Scan for the cell matching the given text and deliver its (X, Y) coordinate at center. 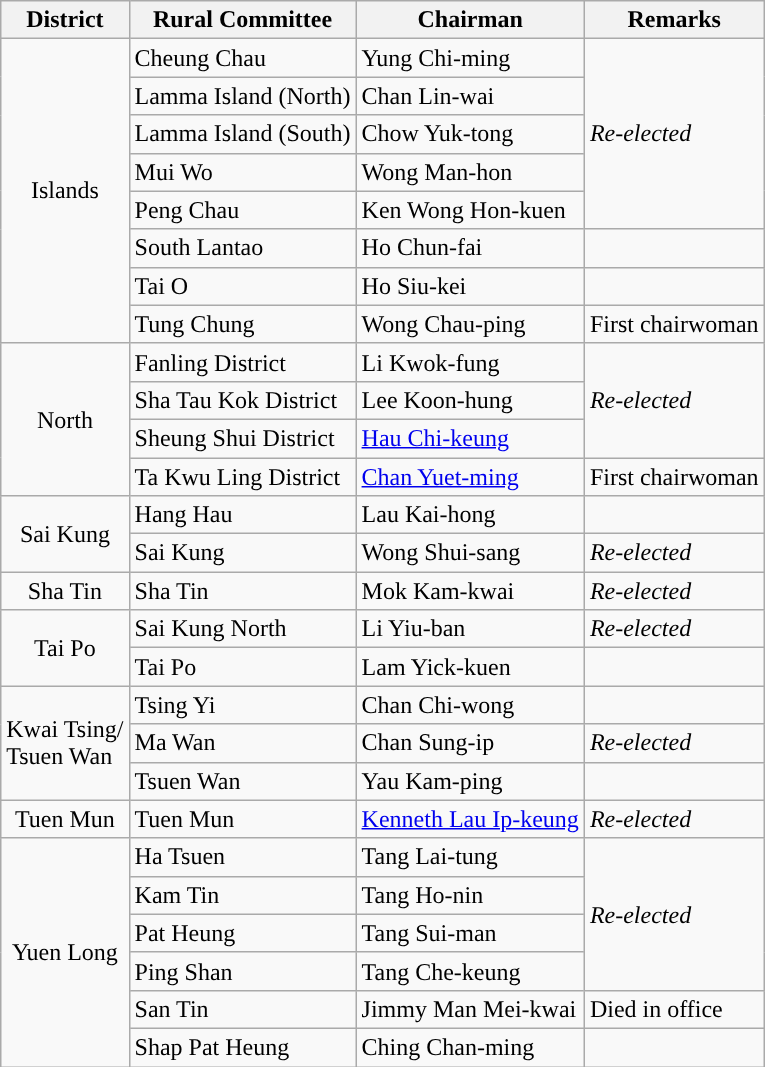
Yuen Long (65, 952)
Lamma Island (North) (242, 96)
Ho Siu-kei (470, 286)
Tang Ho-nin (470, 895)
Peng Chau (242, 210)
Rural Committee (242, 20)
Chan Chi-wong (470, 705)
Tai O (242, 286)
Yau Kam-ping (470, 781)
Sha Tau Kok District (242, 400)
Ha Tsuen (242, 857)
Chan Lin-wai (470, 96)
Kenneth Lau Ip-keung (470, 819)
Tang Che-keung (470, 971)
Chan Yuet-ming (470, 477)
Fanling District (242, 362)
Shap Pat Heung (242, 1047)
Wong Man-hon (470, 172)
San Tin (242, 1009)
Hau Chi-keung (470, 438)
Chow Yuk-tong (470, 134)
Sheung Shui District (242, 438)
North (65, 419)
Tang Sui-man (470, 933)
Ho Chun-fai (470, 248)
Chairman (470, 20)
Ching Chan-ming (470, 1047)
Sai Kung North (242, 629)
Remarks (674, 20)
Lam Yick-kuen (470, 667)
Tsing Yi (242, 705)
Cheung Chau (242, 58)
Died in office (674, 1009)
Ta Kwu Ling District (242, 477)
Islands (65, 191)
Lau Kai-hong (470, 515)
Mui Wo (242, 172)
Tang Lai-tung (470, 857)
South Lantao (242, 248)
Tsuen Wan (242, 781)
Lee Koon-hung (470, 400)
Li Yiu-ban (470, 629)
Chan Sung-ip (470, 743)
Tung Chung (242, 324)
Ma Wan (242, 743)
Kam Tin (242, 895)
Mok Kam-kwai (470, 591)
Jimmy Man Mei-kwai (470, 1009)
Ken Wong Hon-kuen (470, 210)
Pat Heung (242, 933)
Wong Shui-sang (470, 553)
Hang Hau (242, 515)
Lamma Island (South) (242, 134)
Li Kwok-fung (470, 362)
Ping Shan (242, 971)
Kwai Tsing/Tsuen Wan (65, 743)
District (65, 20)
Wong Chau-ping (470, 324)
Yung Chi-ming (470, 58)
